Provide the [x, y] coordinate of the cell's center where the given text is located.  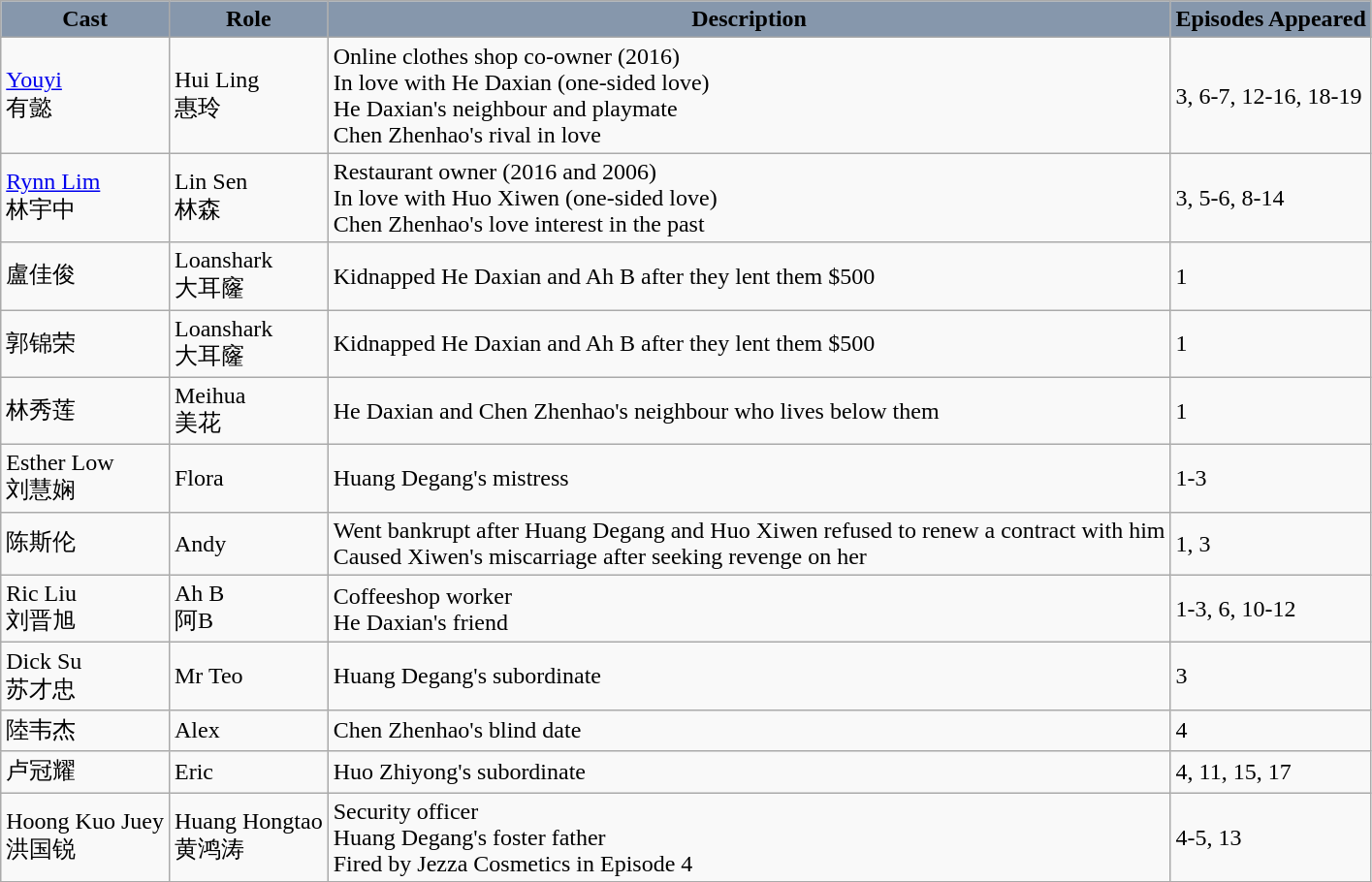
Episodes Appeared [1270, 19]
Security officerHuang Degang's foster fatherFired by Jezza Cosmetics in Episode 4 [749, 837]
Went bankrupt after Huang Degang and Huo Xiwen refused to renew a contract with him Caused Xiwen's miscarriage after seeking revenge on her [749, 543]
Andy [248, 543]
Rynn Lim 林宇中 [85, 198]
Hoong Kuo Juey 洪国锐 [85, 837]
Huang Hongtao 黄鸿涛 [248, 837]
Cast [85, 19]
林秀莲 [85, 411]
Alex [248, 731]
郭锦荣 [85, 344]
Huang Degang's mistress [749, 479]
3, 6-7, 12-16, 18-19 [1270, 95]
He Daxian and Chen Zhenhao's neighbour who lives below them [749, 411]
Huang Degang's subordinate [749, 677]
Description [749, 19]
Lin Sen 林森 [248, 198]
Coffeeshop worker He Daxian's friend [749, 609]
Youyi有懿 [85, 95]
Chen Zhenhao's blind date [749, 731]
陸韦杰 [85, 731]
3, 5-6, 8-14 [1270, 198]
Ah B 阿B [248, 609]
4 [1270, 731]
Mr Teo [248, 677]
Esther Low 刘慧娴 [85, 479]
Eric [248, 772]
盧佳俊 [85, 276]
3 [1270, 677]
Hui Ling 惠玲 [248, 95]
4, 11, 15, 17 [1270, 772]
Role [248, 19]
4-5, 13 [1270, 837]
陈斯伦 [85, 543]
卢冠耀 [85, 772]
Huo Zhiyong's subordinate [749, 772]
Dick Su 苏才忠 [85, 677]
1-3, 6, 10-12 [1270, 609]
Ric Liu 刘晋旭 [85, 609]
1, 3 [1270, 543]
Meihua 美花 [248, 411]
Online clothes shop co-owner (2016)In love with He Daxian (one-sided love)He Daxian's neighbour and playmateChen Zhenhao's rival in love [749, 95]
1-3 [1270, 479]
Flora [248, 479]
Restaurant owner (2016 and 2006)In love with Huo Xiwen (one-sided love)Chen Zhenhao's love interest in the past [749, 198]
